Search for the cell housing the specified text and yield its [x, y] center coordinate. 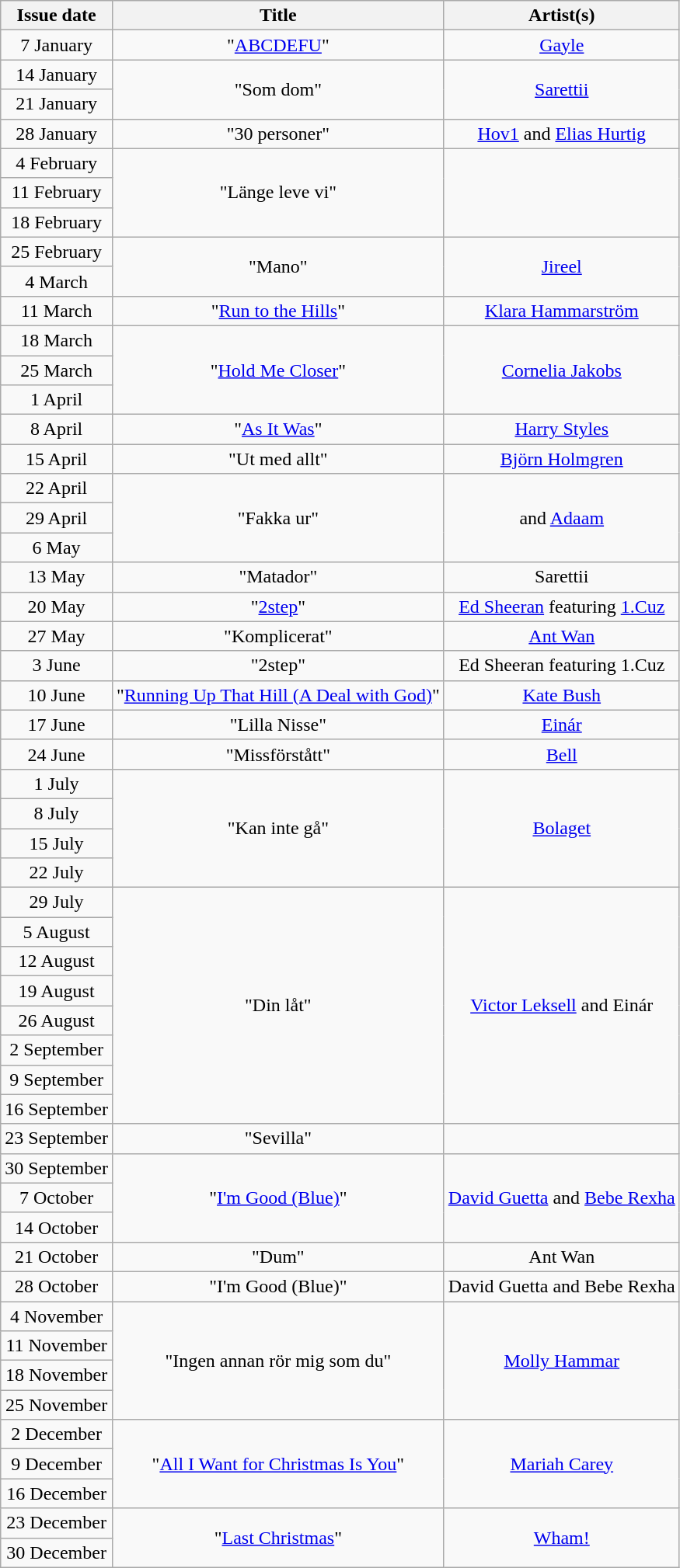
14 January [57, 75]
16 December [57, 1493]
"Lilla Nisse" [278, 725]
"Kan inte gå" [278, 828]
16 September [57, 1109]
7 October [57, 1198]
"Last Christmas" [278, 1538]
"All I Want for Christmas Is You" [278, 1464]
"Running Up That Hill (A Deal with God)" [278, 695]
4 March [57, 281]
8 April [57, 429]
Hov1 and Elias Hurtig [561, 134]
26 August [57, 1020]
18 February [57, 222]
"Sevilla" [278, 1139]
Jireel [561, 266]
18 March [57, 340]
25 February [57, 252]
11 February [57, 193]
"Din låt" [278, 1006]
12 August [57, 961]
Molly Hammar [561, 1361]
"ABCDEFU" [278, 45]
"Dum" [278, 1257]
2 September [57, 1050]
4 February [57, 163]
15 April [57, 459]
22 July [57, 873]
Kate Bush [561, 695]
29 April [57, 518]
"Länge leve vi" [278, 193]
28 January [57, 134]
20 May [57, 607]
11 March [57, 311]
"Missförstått" [278, 754]
17 June [57, 725]
Harry Styles [561, 429]
"Matador" [278, 577]
19 August [57, 991]
6 May [57, 548]
8 July [57, 813]
1 July [57, 784]
Wham! [561, 1538]
9 September [57, 1080]
Einár [561, 725]
21 January [57, 104]
"Mano" [278, 266]
22 April [57, 488]
"Ingen annan rör mig som du" [278, 1361]
Mariah Carey [561, 1464]
Bolaget [561, 828]
Klara Hammarström [561, 311]
"As It Was" [278, 429]
"Hold Me Closer" [278, 370]
7 January [57, 45]
28 October [57, 1286]
3 June [57, 666]
"Run to the Hills" [278, 311]
13 May [57, 577]
Cornelia Jakobs [561, 370]
5 August [57, 932]
2 December [57, 1434]
Gayle [561, 45]
"Som dom" [278, 89]
Björn Holmgren [561, 459]
11 November [57, 1346]
1 April [57, 400]
23 December [57, 1523]
30 December [57, 1552]
"Komplicerat" [278, 636]
25 November [57, 1405]
18 November [57, 1375]
Title [278, 16]
"Fakka ur" [278, 518]
30 September [57, 1168]
25 March [57, 370]
and Adaam [561, 518]
15 July [57, 843]
Victor Leksell and Einár [561, 1006]
21 October [57, 1257]
29 July [57, 902]
"30 personer" [278, 134]
9 December [57, 1464]
27 May [57, 636]
24 June [57, 754]
Issue date [57, 16]
Bell [561, 754]
23 September [57, 1139]
"Ut med allt" [278, 459]
Artist(s) [561, 16]
10 June [57, 695]
14 October [57, 1227]
4 November [57, 1316]
